Return the [X, Y] coordinate for the center point of the cell that contains the specified text.  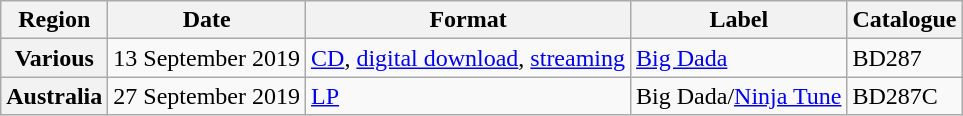
Region [54, 20]
Format [468, 20]
27 September 2019 [207, 96]
Various [54, 58]
Label [739, 20]
BD287C [904, 96]
Date [207, 20]
Big Dada [739, 58]
Australia [54, 96]
LP [468, 96]
Big Dada/Ninja Tune [739, 96]
Catalogue [904, 20]
BD287 [904, 58]
CD, digital download, streaming [468, 58]
13 September 2019 [207, 58]
